Return (X, Y) of the center of cell containing provided text 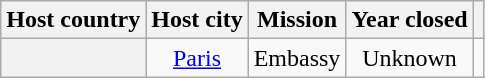
Unknown (410, 58)
Host country (74, 20)
Mission (297, 20)
Host city (197, 20)
Embassy (297, 58)
Year closed (410, 20)
Paris (197, 58)
